Find where the given text appears and provide that cell's center as [x, y] coordinate. 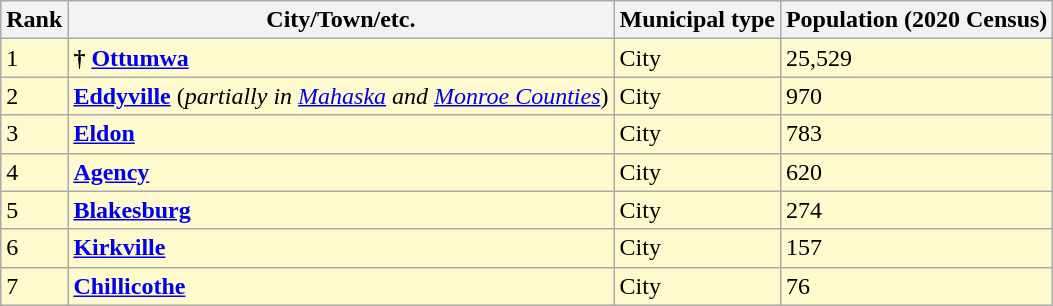
City/Town/etc. [341, 20]
76 [916, 286]
157 [916, 248]
25,529 [916, 58]
1 [34, 58]
5 [34, 210]
970 [916, 96]
Municipal type [697, 20]
Kirkville [341, 248]
Eddyville (partially in Mahaska and Monroe Counties) [341, 96]
274 [916, 210]
Chillicothe [341, 286]
6 [34, 248]
Population (2020 Census) [916, 20]
783 [916, 134]
3 [34, 134]
4 [34, 172]
620 [916, 172]
† Ottumwa [341, 58]
Agency [341, 172]
2 [34, 96]
Eldon [341, 134]
7 [34, 286]
Blakesburg [341, 210]
Rank [34, 20]
